Output the [x, y] coordinate of the center of the cell containing the given text.  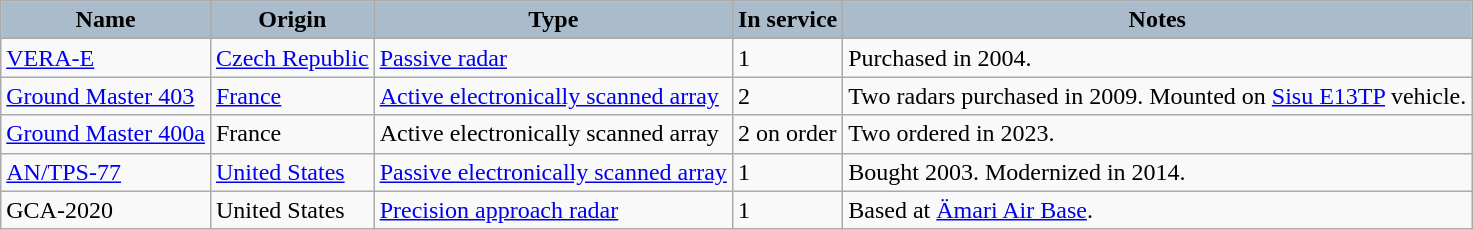
Precision approach radar [553, 210]
Passive radar [553, 58]
Notes [1158, 20]
Czech Republic [292, 58]
Name [106, 20]
Ground Master 403 [106, 96]
2 [787, 96]
Purchased in 2004. [1158, 58]
Type [553, 20]
In service [787, 20]
AN/TPS-77 [106, 172]
GCA-2020 [106, 210]
Passive electronically scanned array [553, 172]
Bought 2003. Modernized in 2014. [1158, 172]
2 on order [787, 134]
Two ordered in 2023. [1158, 134]
Based at Ämari Air Base. [1158, 210]
VERA-E [106, 58]
Ground Master 400a [106, 134]
Origin [292, 20]
Two radars purchased in 2009. Mounted on Sisu E13TP vehicle. [1158, 96]
